Provide the [x, y] coordinate of the cell's center where the given text is located.  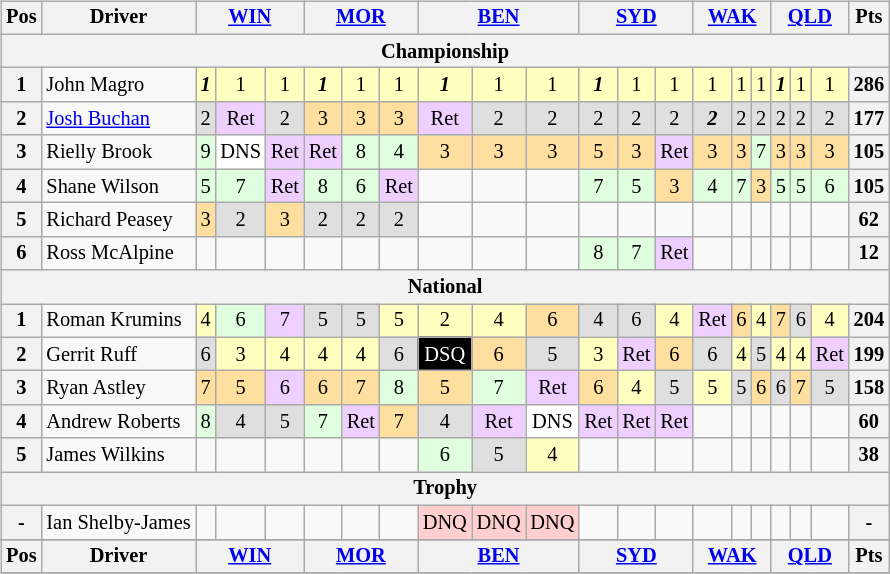
Roman Krumins [118, 321]
Richard Peasey [118, 220]
John Magro [118, 85]
Rielly Brook [118, 152]
Ian Shelby-James [118, 522]
62 [869, 220]
DSQ [445, 354]
Championship [445, 51]
Trophy [445, 489]
9 [206, 152]
38 [869, 455]
158 [869, 388]
286 [869, 85]
Ross McAlpine [118, 253]
Josh Buchan [118, 119]
Shane Wilson [118, 186]
199 [869, 354]
60 [869, 422]
Andrew Roberts [118, 422]
James Wilkins [118, 455]
12 [869, 253]
Gerrit Ruff [118, 354]
177 [869, 119]
National [445, 287]
Ryan Astley [118, 388]
204 [869, 321]
